From the cell containing the given text, extract its center point as (x, y) coordinate. 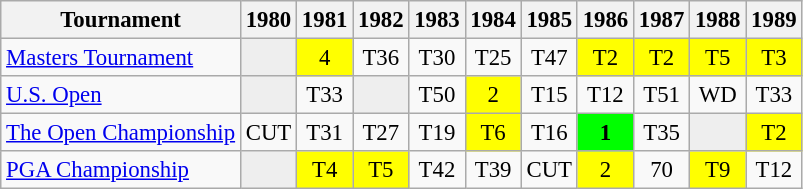
4 (325, 58)
T47 (549, 58)
T50 (437, 95)
T6 (493, 133)
T39 (493, 170)
T30 (437, 58)
T19 (437, 133)
1989 (774, 20)
1982 (381, 20)
1985 (549, 20)
PGA Championship (121, 170)
Tournament (121, 20)
1981 (325, 20)
T31 (325, 133)
T35 (661, 133)
WD (718, 95)
1987 (661, 20)
T25 (493, 58)
Masters Tournament (121, 58)
T27 (381, 133)
T16 (549, 133)
T15 (549, 95)
1 (605, 133)
T3 (774, 58)
The Open Championship (121, 133)
1983 (437, 20)
1980 (268, 20)
1984 (493, 20)
T4 (325, 170)
1986 (605, 20)
70 (661, 170)
U.S. Open (121, 95)
T9 (718, 170)
T42 (437, 170)
1988 (718, 20)
T36 (381, 58)
T51 (661, 95)
